Return the (X, Y) coordinate for the center point of the cell that contains the specified text.  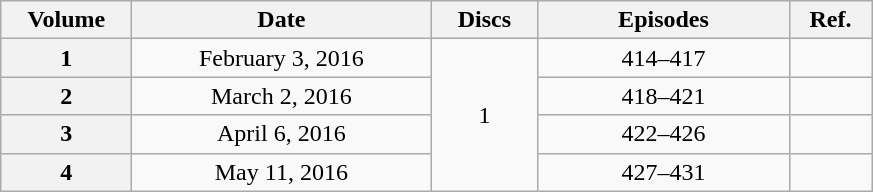
427–431 (664, 172)
422–426 (664, 134)
Volume (66, 20)
414–417 (664, 58)
3 (66, 134)
4 (66, 172)
March 2, 2016 (282, 96)
2 (66, 96)
Date (282, 20)
Discs (484, 20)
Episodes (664, 20)
May 11, 2016 (282, 172)
February 3, 2016 (282, 58)
April 6, 2016 (282, 134)
Ref. (830, 20)
418–421 (664, 96)
